For the text-containing cell, return its midpoint in (x, y) coordinate format. 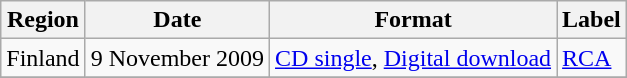
Date (177, 20)
9 November 2009 (177, 58)
Label (592, 20)
Region (43, 20)
Finland (43, 58)
Format (414, 20)
RCA (592, 58)
CD single, Digital download (414, 58)
